Pinpoint the cell where the given text exists, returning its (X, Y) midpoint coordinate. 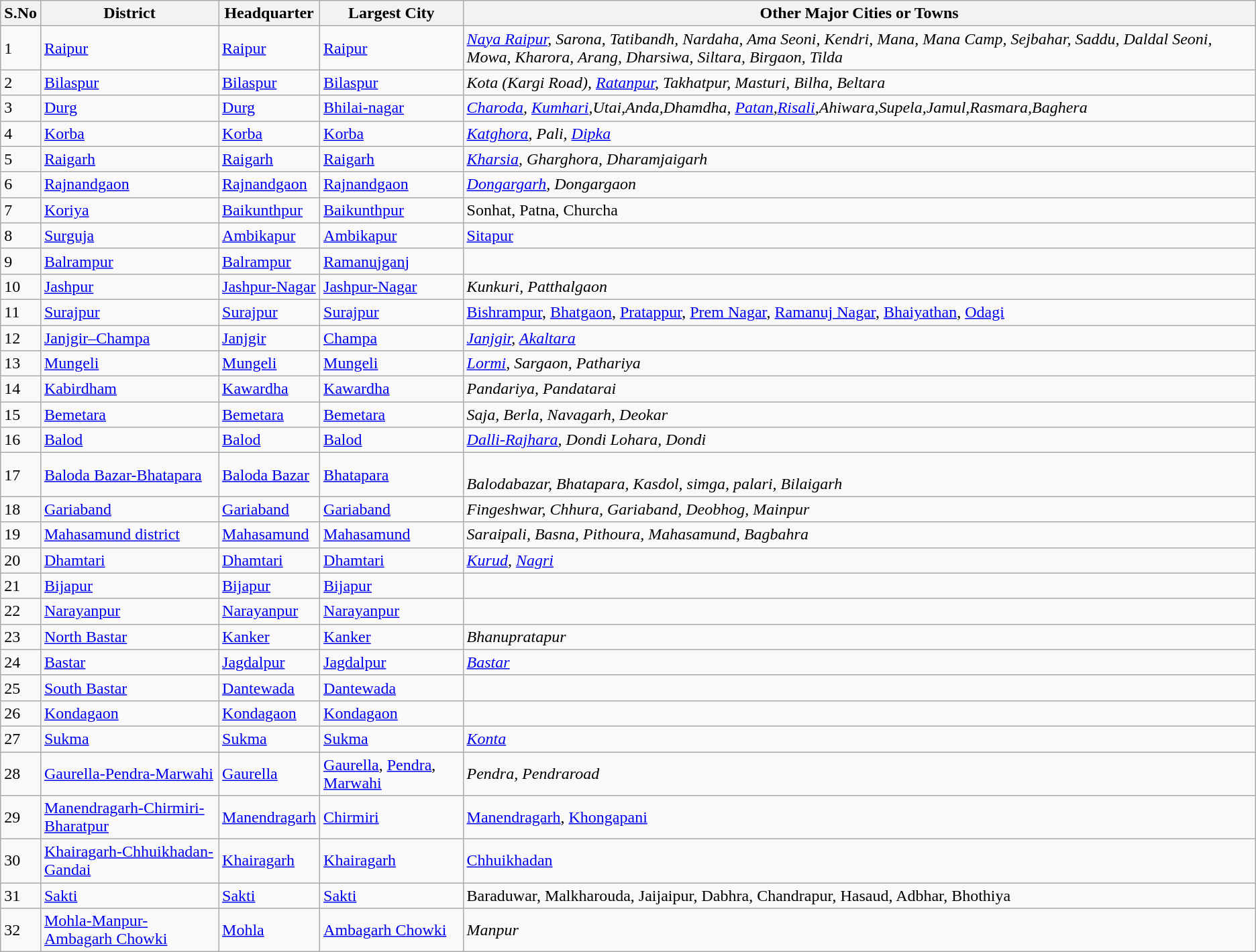
Katghora, Pali, Dipka (859, 134)
Pendra, Pendraroad (859, 773)
Jashpur (129, 286)
Bhatapara (392, 475)
Kurud, Nagri (859, 560)
24 (21, 662)
Gaurella, Pendra, Marwahi (392, 773)
2 (21, 83)
Champa (392, 337)
Dalli-Rajhara, Dondi Lohara, Dondi (859, 440)
Bhilai-nagar (392, 108)
27 (21, 739)
Gaurella-Pendra-Marwahi (129, 773)
Manpur (859, 930)
11 (21, 312)
Ramanujganj (392, 261)
Mohla (270, 930)
Surguja (129, 235)
28 (21, 773)
Pandariya, Pandatarai (859, 389)
21 (21, 586)
Mahasamund district (129, 535)
Chirmiri (392, 817)
Other Major Cities or Towns (859, 13)
20 (21, 560)
25 (21, 688)
1 (21, 48)
23 (21, 637)
Kota (Kargi Road), Ratanpur, Takhatpur, Masturi, Bilha, Beltara (859, 83)
Kharsia, Gharghora, Dharamjaigarh (859, 159)
Lormi, Sargaon, Pathariya (859, 364)
Baloda Bazar (270, 475)
15 (21, 415)
Sonhat, Patna, Churcha (859, 210)
South Bastar (129, 688)
District (129, 13)
12 (21, 337)
Kunkuri, Patthalgaon (859, 286)
Largest City (392, 13)
Khairagarh-Chhuikhadan-Gandai (129, 861)
Bhanupratapur (859, 637)
3 (21, 108)
Chhuikhadan (859, 861)
Manendragarh (270, 817)
Manendragarh-Chirmiri-Bharatpur (129, 817)
19 (21, 535)
26 (21, 713)
Janjgir–Champa (129, 337)
10 (21, 286)
Mohla-Manpur-Ambagarh Chowki (129, 930)
Fingeshwar, Chhura, Gariaband, Deobhog, Mainpur (859, 509)
13 (21, 364)
Bishrampur, Bhatgaon, Pratappur, Prem Nagar, Ramanuj Nagar, Bhaiyathan, Odagi (859, 312)
22 (21, 611)
Sitapur (859, 235)
30 (21, 861)
Kabirdham (129, 389)
Konta (859, 739)
14 (21, 389)
18 (21, 509)
North Bastar (129, 637)
Dongargarh, Dongargaon (859, 184)
Koriya (129, 210)
32 (21, 930)
Baloda Bazar-Bhatapara (129, 475)
9 (21, 261)
Baraduwar, Malkharouda, Jaijaipur, Dabhra, Chandrapur, Hasaud, Adbhar, Bhothiya (859, 896)
8 (21, 235)
S.No (21, 13)
4 (21, 134)
31 (21, 896)
Headquarter (270, 13)
Janjgir, Akaltara (859, 337)
7 (21, 210)
Manendragarh, Khongapani (859, 817)
6 (21, 184)
Saraipali, Basna, Pithoura, Mahasamund, Bagbahra (859, 535)
Ambagarh Chowki (392, 930)
Janjgir (270, 337)
Saja, Berla, Navagarh, Deokar (859, 415)
5 (21, 159)
29 (21, 817)
Gaurella (270, 773)
17 (21, 475)
Balodabazar, Bhatapara, Kasdol, simga, palari, Bilaigarh (859, 475)
Charoda, Kumhari,Utai,Anda,Dhamdha, Patan,Risali,Ahiwara,Supela,Jamul,Rasmara,Baghera (859, 108)
16 (21, 440)
